Identify which cell holds the provided text, then report its (x, y) central coordinate. 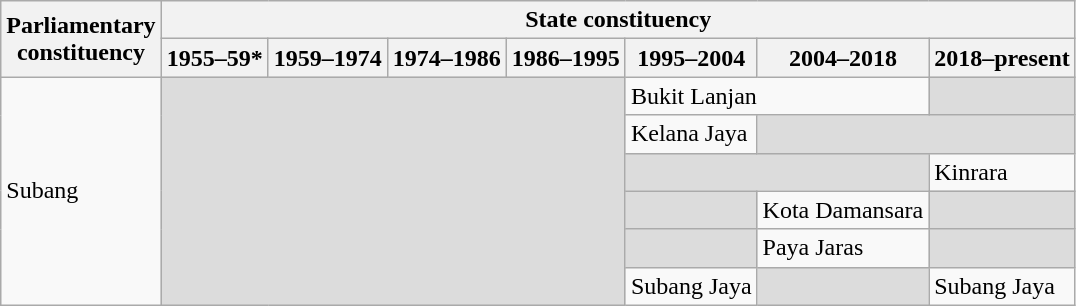
Subang (81, 191)
2018–present (1002, 58)
1986–1995 (566, 58)
1974–1986 (446, 58)
State constituency (618, 20)
Paya Jaras (843, 248)
Kinrara (1002, 172)
Bukit Lanjan (776, 96)
1995–2004 (691, 58)
Kota Damansara (843, 210)
1959–1974 (328, 58)
Parliamentaryconstituency (81, 39)
Kelana Jaya (691, 134)
2004–2018 (843, 58)
1955–59* (214, 58)
